For the text-containing cell, return its midpoint in [X, Y] coordinate format. 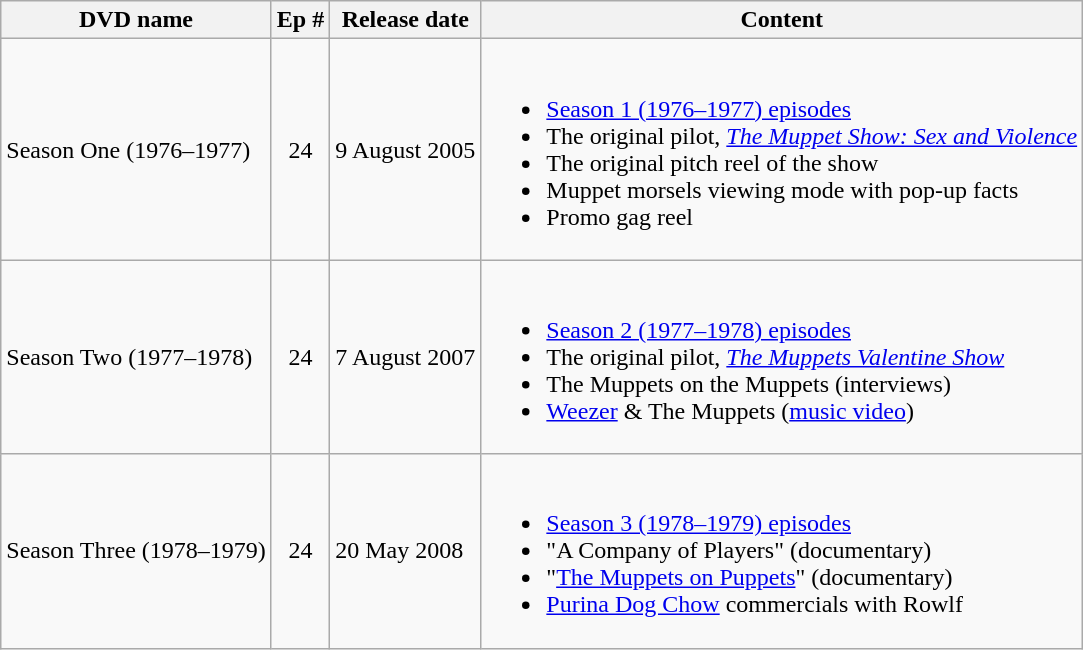
Content [782, 20]
Season One (1976–1977) [136, 150]
Season Three (1978–1979) [136, 551]
20 May 2008 [406, 551]
9 August 2005 [406, 150]
Ep # [300, 20]
Season 3 (1978–1979) episodes"A Company of Players" (documentary)"The Muppets on Puppets" (documentary)Purina Dog Chow commercials with Rowlf [782, 551]
7 August 2007 [406, 357]
DVD name [136, 20]
Season 2 (1977–1978) episodesThe original pilot, The Muppets Valentine ShowThe Muppets on the Muppets (interviews)Weezer & The Muppets (music video) [782, 357]
Release date [406, 20]
Season Two (1977–1978) [136, 357]
